Locate the cell with the specified text and output its [x, y] center coordinate. 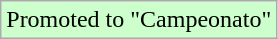
Promoted to "Campeonato" [139, 20]
